Identify which cell holds the provided text, then report its [x, y] central coordinate. 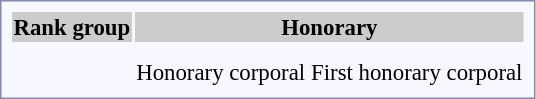
Honorary corporal [221, 72]
First honorary corporal [417, 72]
Rank group [72, 27]
Honorary [330, 27]
